Capture the cell that displays the provided text and extract its (X, Y) central coordinate. 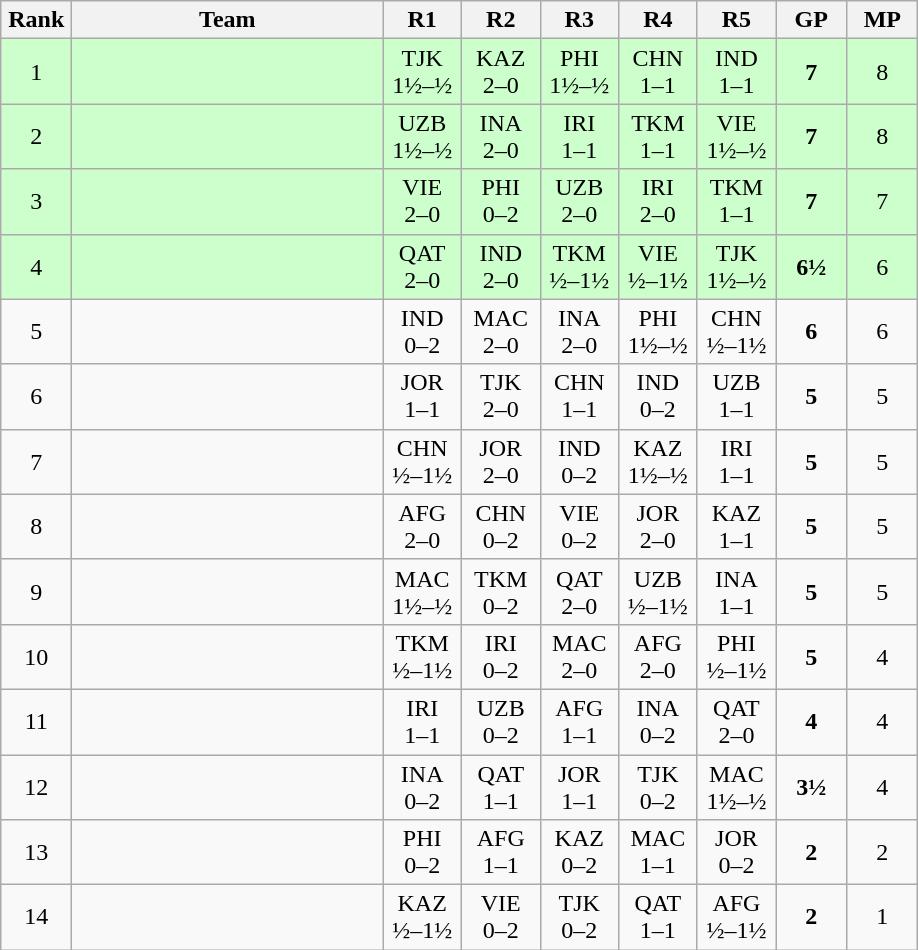
UZB2–0 (580, 202)
CHN0–2 (500, 526)
UZB½–1½ (658, 592)
JOR0–2 (736, 852)
KAZ2–0 (500, 72)
INA1–1 (736, 592)
PHI½–1½ (736, 656)
KAZ1½–½ (658, 462)
UZB1–1 (736, 396)
Rank (36, 20)
AFG½–1½ (736, 918)
14 (36, 918)
13 (36, 852)
VIE½–1½ (658, 266)
TKM0–2 (500, 592)
IRI2–0 (658, 202)
MAC1–1 (658, 852)
IND2–0 (500, 266)
R5 (736, 20)
11 (36, 722)
R3 (580, 20)
6½ (812, 266)
UZB0–2 (500, 722)
KAZ0–2 (580, 852)
9 (36, 592)
10 (36, 656)
GP (812, 20)
KAZ½–1½ (422, 918)
VIE2–0 (422, 202)
IND1–1 (736, 72)
R4 (658, 20)
IRI0–2 (500, 656)
MP (882, 20)
3 (36, 202)
R1 (422, 20)
KAZ1–1 (736, 526)
UZB1½–½ (422, 136)
Team (228, 20)
3½ (812, 786)
TJK2–0 (500, 396)
12 (36, 786)
VIE1½–½ (736, 136)
R2 (500, 20)
